Capture the cell that displays the provided text and extract its [X, Y] central coordinate. 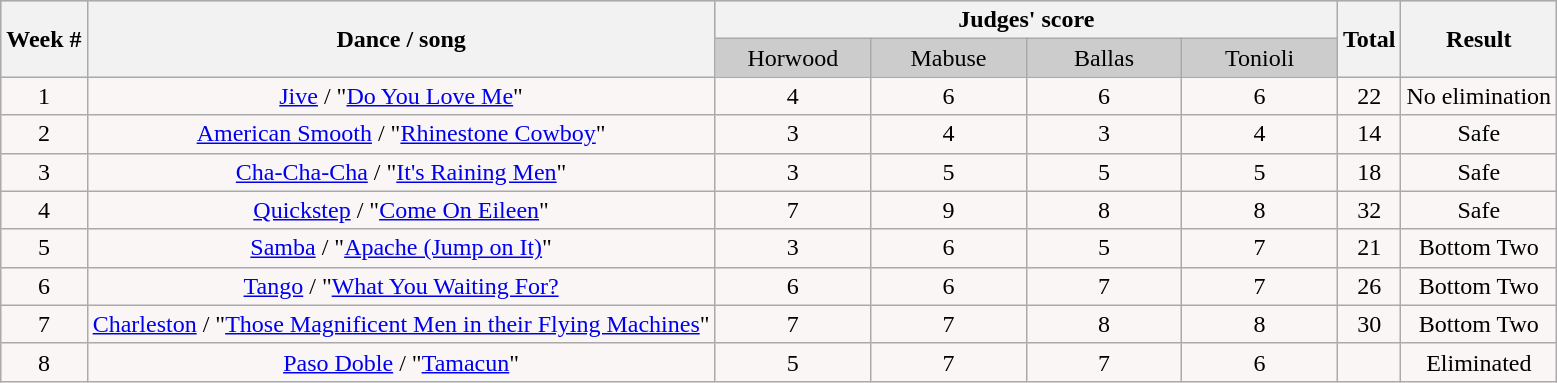
Judges' score [1026, 20]
9 [949, 210]
Week # [44, 39]
Tango / "What You Waiting For? [401, 286]
2 [44, 134]
American Smooth / "Rhinestone Cowboy" [401, 134]
Eliminated [1479, 362]
Jive / "Do You Love Me" [401, 96]
Samba / "Apache (Jump on It)" [401, 248]
Quickstep / "Come On Eileen" [401, 210]
Cha-Cha-Cha / "It's Raining Men" [401, 172]
1 [44, 96]
Dance / song [401, 39]
Total [1369, 39]
Mabuse [949, 58]
No elimination [1479, 96]
Result [1479, 39]
Charleston / "Those Magnificent Men in their Flying Machines" [401, 324]
22 [1369, 96]
21 [1369, 248]
26 [1369, 286]
Horwood [793, 58]
Ballas [1104, 58]
14 [1369, 134]
Paso Doble / "Tamacun" [401, 362]
30 [1369, 324]
Tonioli [1260, 58]
32 [1369, 210]
18 [1369, 172]
